Find where the given text appears and provide that cell's center as (x, y) coordinate. 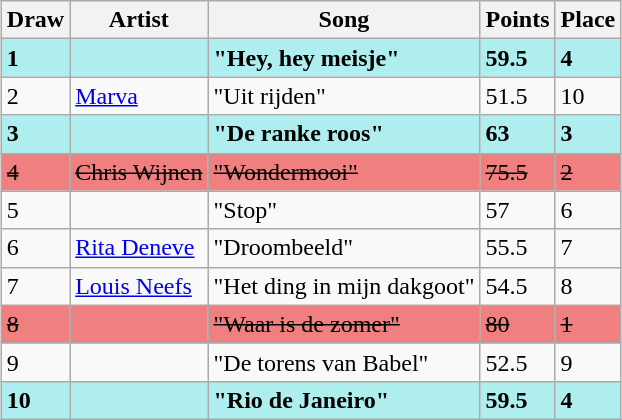
80 (518, 324)
Place (588, 20)
57 (518, 210)
Draw (35, 20)
"Het ding in mijn dakgoot" (344, 286)
63 (518, 134)
"Wondermooi" (344, 172)
51.5 (518, 96)
Rita Deneve (139, 248)
54.5 (518, 286)
Artist (139, 20)
Chris Wijnen (139, 172)
5 (35, 210)
75.5 (518, 172)
"Waar is de zomer" (344, 324)
"De torens van Babel" (344, 362)
Louis Neefs (139, 286)
"Uit rijden" (344, 96)
Song (344, 20)
"Droombeeld" (344, 248)
"Stop" (344, 210)
52.5 (518, 362)
"De ranke roos" (344, 134)
55.5 (518, 248)
"Hey, hey meisje" (344, 58)
Marva (139, 96)
"Rio de Janeiro" (344, 400)
Points (518, 20)
